Detect which cell encompasses the target text, then output its (x, y) center coordinate. 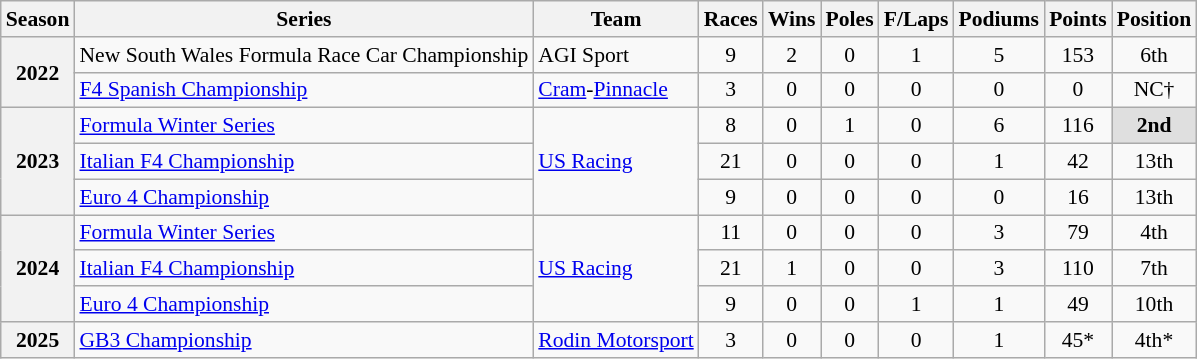
Season (38, 19)
10th (1154, 304)
110 (1078, 269)
45* (1078, 340)
Points (1078, 19)
153 (1078, 55)
Series (304, 19)
2nd (1154, 126)
New South Wales Formula Race Car Championship (304, 55)
16 (1078, 197)
42 (1078, 162)
F4 Spanish Championship (304, 90)
AGI Sport (616, 55)
4th* (1154, 340)
49 (1078, 304)
2024 (38, 268)
2023 (38, 162)
6 (1000, 126)
7th (1154, 269)
Poles (850, 19)
2 (792, 55)
GB3 Championship (304, 340)
79 (1078, 233)
11 (731, 233)
Rodin Motorsport (616, 340)
Races (731, 19)
4th (1154, 233)
NC† (1154, 90)
2022 (38, 72)
116 (1078, 126)
F/Laps (916, 19)
Team (616, 19)
2025 (38, 340)
5 (1000, 55)
8 (731, 126)
Position (1154, 19)
Cram-Pinnacle (616, 90)
Wins (792, 19)
6th (1154, 55)
Podiums (1000, 19)
